Extract the (x, y) coordinate from the center of the cell holding the provided text.  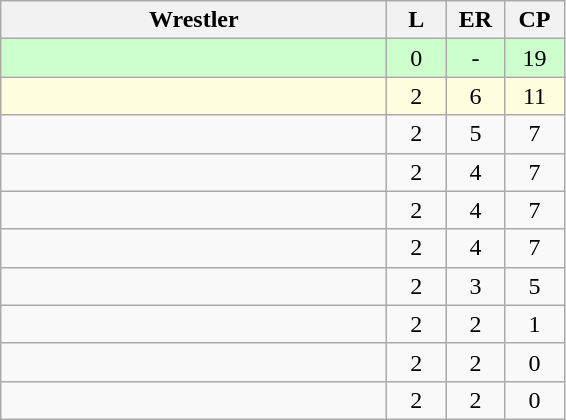
- (476, 58)
ER (476, 20)
6 (476, 96)
Wrestler (194, 20)
19 (534, 58)
L (416, 20)
1 (534, 324)
CP (534, 20)
11 (534, 96)
3 (476, 286)
